Detect which cell encompasses the target text, then output its [x, y] center coordinate. 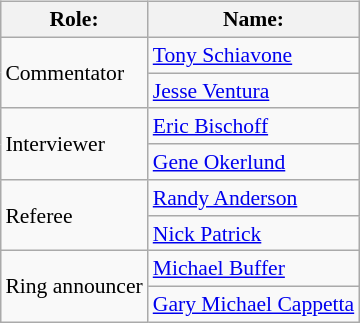
Tony Schiavone [254, 55]
Name: [254, 20]
Gary Michael Cappetta [254, 305]
Nick Patrick [254, 233]
Referee [74, 216]
Eric Bischoff [254, 126]
Ring announcer [74, 286]
Jesse Ventura [254, 91]
Commentator [74, 72]
Role: [74, 20]
Randy Anderson [254, 198]
Michael Buffer [254, 269]
Interviewer [74, 144]
Gene Okerlund [254, 162]
